Extract the (x, y) coordinate from the center of the cell holding the provided text.  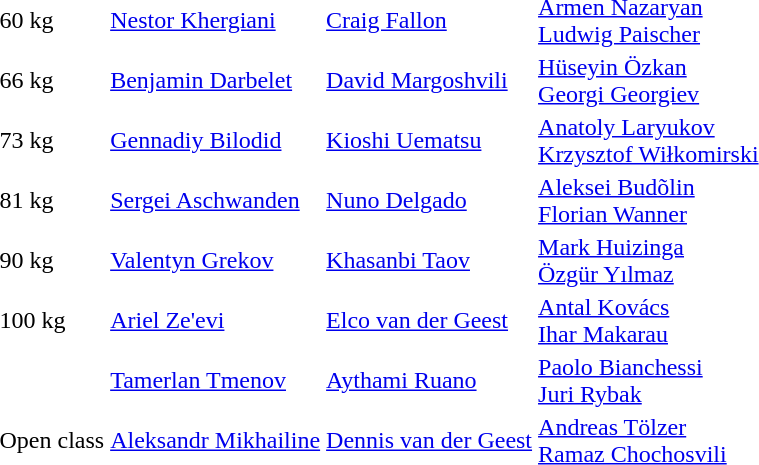
Aythami Ruano (430, 380)
Gennadiy Bilodid (216, 140)
Elco van der Geest (430, 320)
Valentyn Grekov (216, 260)
Benjamin Darbelet (216, 80)
Kioshi Uematsu (430, 140)
Ariel Ze'evi (216, 320)
Khasanbi Taov (430, 260)
Sergei Aschwanden (216, 200)
Tamerlan Tmenov (216, 380)
Nuno Delgado (430, 200)
David Margoshvili (430, 80)
